Capture the cell that displays the provided text and extract its (X, Y) central coordinate. 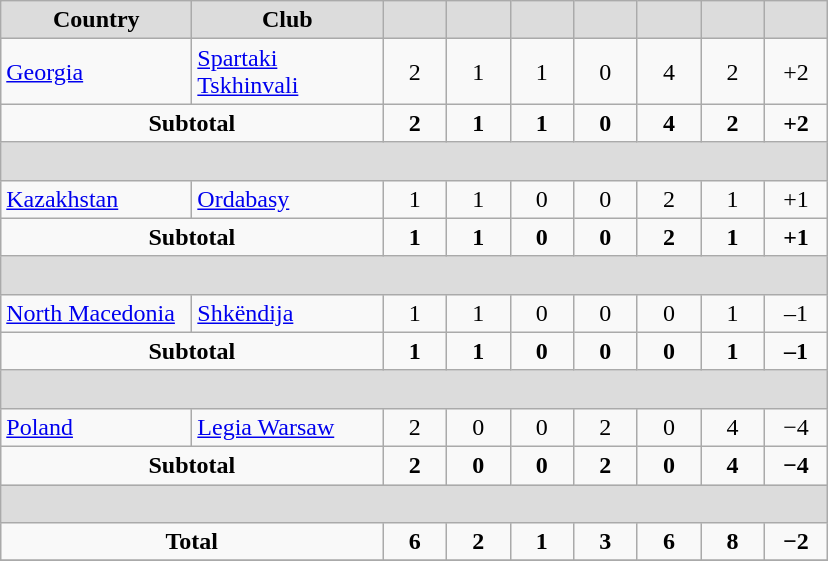
Spartaki Tskhinvali (288, 72)
−2 (796, 542)
Country (96, 20)
Ordabasy (288, 199)
3 (606, 542)
Club (288, 20)
Poland (96, 427)
Shkëndija (288, 313)
Kazakhstan (96, 199)
Legia Warsaw (288, 427)
North Macedonia (96, 313)
Georgia (96, 72)
Total (192, 542)
8 (733, 542)
